Identify which cell holds the provided text, then report its [X, Y] central coordinate. 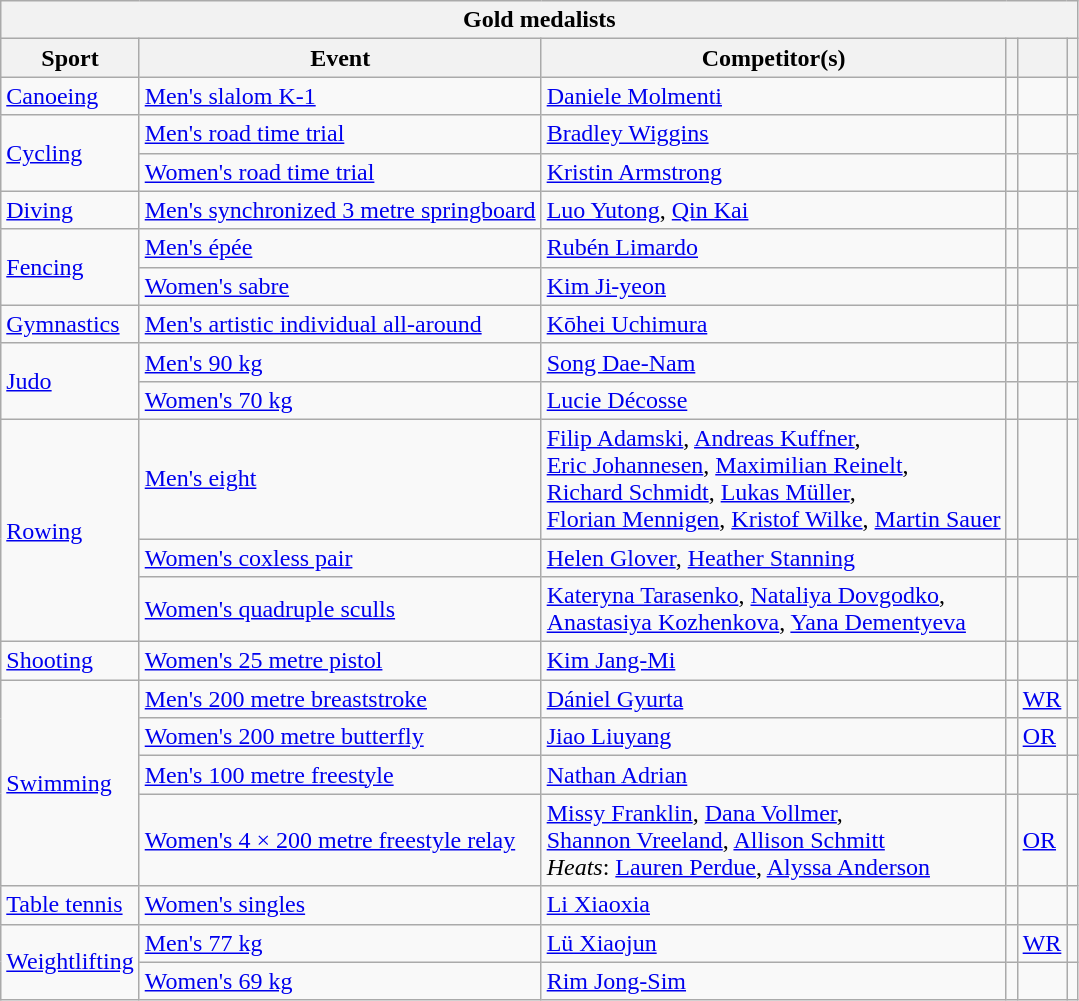
Filip Adamski, Andreas Kuffner,Eric Johannesen, Maximilian Reinelt,Richard Schmidt, Lukas Müller,Florian Mennigen, Kristof Wilke, Martin Sauer [774, 478]
Weightlifting [70, 962]
Swimming [70, 783]
Gymnastics [70, 324]
Luo Yutong, Qin Kai [774, 210]
Gold medalists [540, 20]
Men's 200 metre breaststroke [340, 699]
Missy Franklin, Dana Vollmer,Shannon Vreeland, Allison SchmittHeats: Lauren Perdue, Alyssa Anderson [774, 840]
Men's 77 kg [340, 943]
Kim Ji-yeon [774, 286]
Dániel Gyurta [774, 699]
Cycling [70, 153]
Men's 100 metre freestyle [340, 775]
Competitor(s) [774, 58]
Nathan Adrian [774, 775]
Women's road time trial [340, 172]
Men's 90 kg [340, 362]
Table tennis [70, 905]
Women's singles [340, 905]
Fencing [70, 267]
Sport [70, 58]
Women's 200 metre butterfly [340, 737]
Canoeing [70, 96]
Men's artistic individual all-around [340, 324]
Kateryna Tarasenko, Nataliya Dovgodko,Anastasiya Kozhenkova, Yana Dementyeva [774, 610]
Kim Jang-Mi [774, 661]
Women's coxless pair [340, 557]
Bradley Wiggins [774, 134]
Li Xiaoxia [774, 905]
Rim Jong-Sim [774, 981]
Kōhei Uchimura [774, 324]
Jiao Liuyang [774, 737]
Men's eight [340, 478]
Women's 70 kg [340, 400]
Daniele Molmenti [774, 96]
Women's 4 × 200 metre freestyle relay [340, 840]
Women's 69 kg [340, 981]
Men's slalom K-1 [340, 96]
Shooting [70, 661]
Men's épée [340, 248]
Women's quadruple sculls [340, 610]
Men's road time trial [340, 134]
Lucie Décosse [774, 400]
Women's sabre [340, 286]
Women's 25 metre pistol [340, 661]
Kristin Armstrong [774, 172]
Rowing [70, 530]
Men's synchronized 3 metre springboard [340, 210]
Event [340, 58]
Lü Xiaojun [774, 943]
Diving [70, 210]
Song Dae-Nam [774, 362]
Rubén Limardo [774, 248]
Helen Glover, Heather Stanning [774, 557]
Judo [70, 381]
